Scan for the cell matching the given text and deliver its [x, y] coordinate at center. 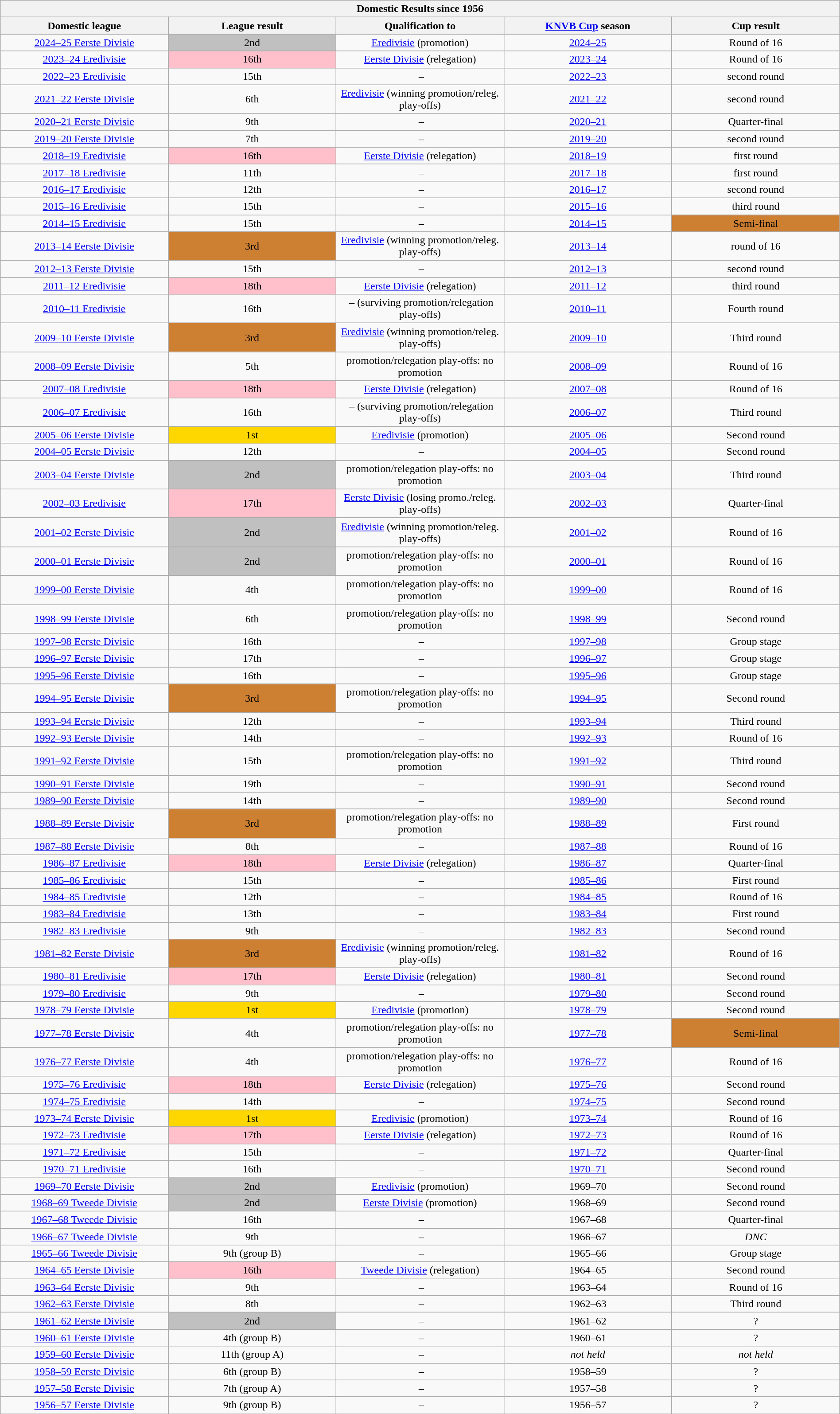
2011–12 [587, 286]
1987–88 [587, 846]
1999–00 [587, 590]
1999–00 Eerste Divisie [84, 590]
1998–99 [587, 619]
4th (group B) [253, 1338]
1971–72 [587, 1152]
Domestic Results since 1956 [420, 9]
2013–14 [587, 246]
1962–63 [587, 1304]
1991–92 Eerste Divisie [84, 761]
1980–81 Eredivisie [84, 977]
1989–90 Eerste Divisie [84, 801]
1983–84 [587, 914]
13th [253, 914]
11th (group A) [253, 1355]
1977–78 Eerste Divisie [84, 1033]
1986–87 Eredivisie [84, 863]
1996–97 [587, 659]
7th (group A) [253, 1388]
2023–24 [587, 59]
1984–85 Eredivisie [84, 897]
2002–03 [587, 504]
1998–99 Eerste Divisie [84, 619]
1965–66 Tweede Divisie [84, 1254]
1963–64 Eerste Divisie [84, 1287]
1997–98 Eerste Divisie [84, 642]
2015–16 [587, 206]
1968–69 Tweede Divisie [84, 1203]
2005–06 [587, 435]
2019–20 [587, 139]
1959–60 Eerste Divisie [84, 1355]
2001–02 [587, 532]
1991–92 [587, 761]
1996–97 Eerste Divisie [84, 659]
1969–70 [587, 1186]
1961–62 [587, 1321]
2005–06 Eerste Divisie [84, 435]
2016–17 Eredivisie [84, 189]
1980–81 [587, 977]
1993–94 [587, 721]
Tweede Divisie (relegation) [420, 1270]
2009–10 [587, 338]
1985–86 Eredivisie [84, 880]
1976–77 [587, 1062]
2020–21 [587, 122]
2002–03 Eredivisie [84, 504]
2010–11 [587, 309]
1995–96 [587, 676]
7th [253, 139]
1990–91 Eerste Divisie [84, 784]
DNC [756, 1236]
1966–67 [587, 1236]
1972–73 Eredivisie [84, 1135]
1967–68 Tweede Divisie [84, 1219]
2011–12 Eredivisie [84, 286]
1978–79 [587, 1010]
round of 16 [756, 246]
2020–21 Eerste Divisie [84, 122]
1976–77 Eerste Divisie [84, 1062]
2012–13 Eerste Divisie [84, 269]
2000–01 Eerste Divisie [84, 561]
2007–08 [587, 389]
1956–57 Eerste Divisie [84, 1405]
1969–70 Eerste Divisie [84, 1186]
2008–09 [587, 366]
2017–18 [587, 172]
1993–94 Eerste Divisie [84, 721]
Eerste Divisie (promotion) [420, 1203]
1963–64 [587, 1287]
1985–86 [587, 880]
2019–20 Eerste Divisie [84, 139]
1965–66 [587, 1254]
1957–58 Eerste Divisie [84, 1388]
2009–10 Eerste Divisie [84, 338]
2015–16 Eredivisie [84, 206]
Eerste Divisie (losing promo./releg. play-offs) [420, 504]
1990–91 [587, 784]
2022–23 Eredivisie [84, 76]
1984–85 [587, 897]
1982–83 [587, 930]
2017–18 Eredivisie [84, 172]
1986–87 [587, 863]
1970–71 [587, 1169]
1988–89 Eerste Divisie [84, 824]
League result [253, 26]
1975–76 [587, 1085]
1973–74 Eerste Divisie [84, 1118]
1962–63 Eerste Divisie [84, 1304]
Cup result [756, 26]
19th [253, 784]
1978–79 Eerste Divisie [84, 1010]
1987–88 Eerste Divisie [84, 846]
2007–08 Eredivisie [84, 389]
1988–89 [587, 824]
2006–07 [587, 412]
1982–83 Eredivisie [84, 930]
1974–75 [587, 1102]
1972–73 [587, 1135]
2001–02 Eerste Divisie [84, 532]
2023–24 Eredivisie [84, 59]
2014–15 Eredivisie [84, 223]
6th (group B) [253, 1371]
1971–72 Eredivisie [84, 1152]
1960–61 Eerste Divisie [84, 1338]
1967–68 [587, 1219]
1981–82 Eerste Divisie [84, 954]
1979–80 [587, 993]
1958–59 [587, 1371]
2000–01 [587, 561]
2016–17 [587, 189]
1994–95 Eerste Divisie [84, 699]
Qualification to [420, 26]
1989–90 [587, 801]
2012–13 [587, 269]
1964–65 Eerste Divisie [84, 1270]
2004–05 Eerste Divisie [84, 452]
1968–69 [587, 1203]
2004–05 [587, 452]
1956–57 [587, 1405]
1964–65 [587, 1270]
1977–78 [587, 1033]
1994–95 [587, 699]
KNVB Cup season [587, 26]
2010–11 Eredivisie [84, 309]
2024–25 [587, 43]
1975–76 Eredivisie [84, 1085]
1960–61 [587, 1338]
2018–19 Eredivisie [84, 156]
2013–14 Eerste Divisie [84, 246]
2018–19 [587, 156]
1961–62 Eerste Divisie [84, 1321]
2014–15 [587, 223]
1958–59 Eerste Divisie [84, 1371]
5th [253, 366]
2008–09 Eerste Divisie [84, 366]
1973–74 [587, 1118]
2006–07 Eredivisie [84, 412]
2021–22 [587, 99]
1997–98 [587, 642]
1992–93 Eerste Divisie [84, 738]
1970–71 Eredivisie [84, 1169]
1992–93 [587, 738]
Domestic league [84, 26]
1983–84 Eredivisie [84, 914]
1966–67 Tweede Divisie [84, 1236]
2003–04 [587, 474]
2003–04 Eerste Divisie [84, 474]
2022–23 [587, 76]
1979–80 Eredivisie [84, 993]
2024–25 Eerste Divisie [84, 43]
1981–82 [587, 954]
1974–75 Eredivisie [84, 1102]
Fourth round [756, 309]
1957–58 [587, 1388]
2021–22 Eerste Divisie [84, 99]
1995–96 Eerste Divisie [84, 676]
11th [253, 172]
